For the text-containing cell, return its midpoint in (X, Y) coordinate format. 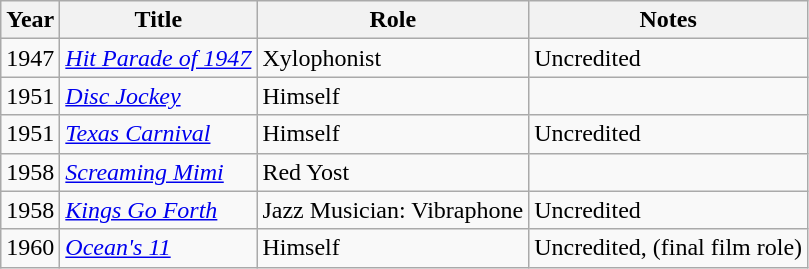
Title (158, 20)
1960 (30, 248)
Ocean's 11 (158, 248)
Year (30, 20)
1947 (30, 58)
Role (393, 20)
Xylophonist (393, 58)
Jazz Musician: Vibraphone (393, 210)
Uncredited, (final film role) (668, 248)
Kings Go Forth (158, 210)
Disc Jockey (158, 96)
Red Yost (393, 172)
Hit Parade of 1947 (158, 58)
Texas Carnival (158, 134)
Notes (668, 20)
Screaming Mimi (158, 172)
